Determine the (x, y) coordinate at the center of the cell enclosing the given text.  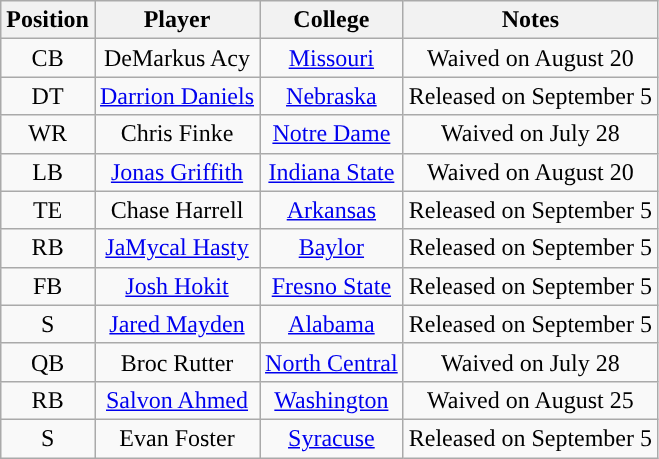
TE (48, 210)
Fresno State (332, 286)
Missouri (332, 58)
Alabama (332, 324)
FB (48, 286)
Broc Rutter (176, 362)
Nebraska (332, 96)
Syracuse (332, 438)
Salvon Ahmed (176, 400)
CB (48, 58)
Washington (332, 400)
Notes (530, 20)
Player (176, 20)
Chase Harrell (176, 210)
North Central (332, 362)
Jonas Griffith (176, 172)
Darrion Daniels (176, 96)
Arkansas (332, 210)
WR (48, 134)
Chris Finke (176, 134)
DT (48, 96)
Waived on August 25 (530, 400)
QB (48, 362)
Evan Foster (176, 438)
JaMycal Hasty (176, 248)
Position (48, 20)
Jared Mayden (176, 324)
LB (48, 172)
Indiana State (332, 172)
College (332, 20)
Baylor (332, 248)
Josh Hokit (176, 286)
DeMarkus Acy (176, 58)
Notre Dame (332, 134)
